Output the (X, Y) coordinate of the center of the cell containing the given text.  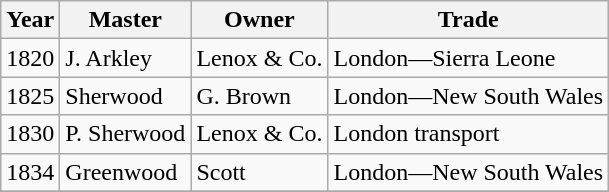
Owner (260, 20)
Year (30, 20)
J. Arkley (126, 58)
P. Sherwood (126, 134)
1834 (30, 172)
1820 (30, 58)
Scott (260, 172)
Master (126, 20)
G. Brown (260, 96)
London transport (468, 134)
Trade (468, 20)
Sherwood (126, 96)
1825 (30, 96)
1830 (30, 134)
London—Sierra Leone (468, 58)
Greenwood (126, 172)
